Output the (x, y) coordinate of the center of the cell containing the given text.  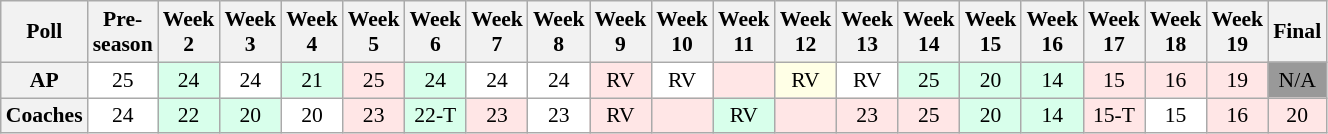
AP (44, 80)
Final (1297, 32)
Week11 (744, 32)
Week17 (1114, 32)
Pre-season (123, 32)
22 (189, 116)
Poll (44, 32)
Week14 (929, 32)
Week7 (497, 32)
15-T (1114, 116)
Week6 (435, 32)
Week9 (621, 32)
Week8 (559, 32)
21 (312, 80)
Week4 (312, 32)
Week13 (867, 32)
Week12 (806, 32)
Week16 (1052, 32)
Coaches (44, 116)
Week3 (250, 32)
N/A (1297, 80)
Week19 (1237, 32)
19 (1237, 80)
Week2 (189, 32)
Week18 (1176, 32)
Week10 (682, 32)
Week5 (374, 32)
Week15 (991, 32)
22-T (435, 116)
